Detect which cell encompasses the target text, then output its (x, y) center coordinate. 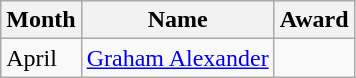
Award (314, 20)
April (41, 58)
Month (41, 20)
Graham Alexander (178, 58)
Name (178, 20)
